Locate the cell with the specified text and output its [x, y] center coordinate. 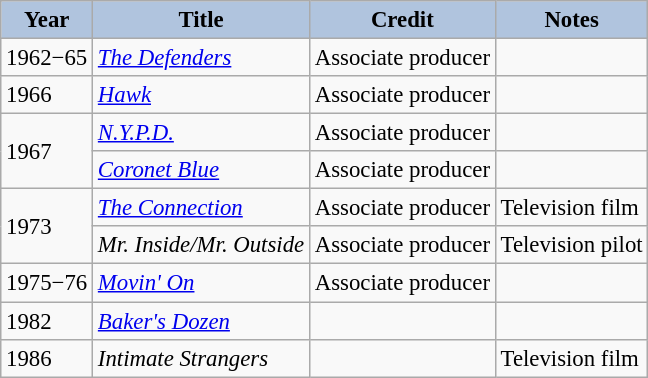
N.Y.P.D. [202, 133]
Movin' On [202, 283]
Coronet Blue [202, 170]
Title [202, 20]
1973 [47, 226]
Year [47, 20]
Hawk [202, 95]
1967 [47, 152]
1986 [47, 358]
1966 [47, 95]
1982 [47, 321]
Television pilot [572, 245]
1962−65 [47, 58]
Mr. Inside/Mr. Outside [202, 245]
Baker's Dozen [202, 321]
The Connection [202, 208]
1975−76 [47, 283]
Intimate Strangers [202, 358]
The Defenders [202, 58]
Notes [572, 20]
Credit [402, 20]
